Capture the cell that displays the provided text and extract its [X, Y] central coordinate. 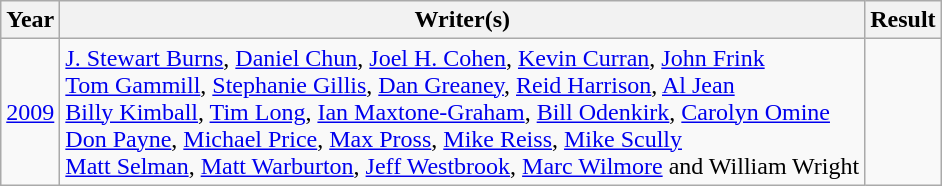
Result [903, 20]
Writer(s) [462, 20]
2009 [30, 112]
Year [30, 20]
